From the cell containing the given text, extract its center point as [x, y] coordinate. 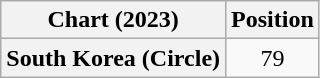
South Korea (Circle) [114, 58]
Chart (2023) [114, 20]
79 [273, 58]
Position [273, 20]
